Return (x, y) of the center of cell containing provided text 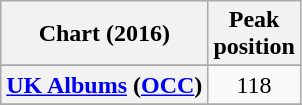
118 (254, 85)
Chart (2016) (104, 34)
UK Albums (OCC) (104, 85)
Peakposition (254, 34)
